Scan for the cell matching the given text and deliver its (X, Y) coordinate at center. 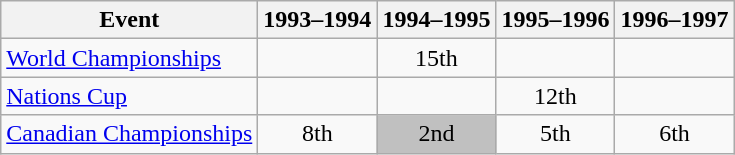
15th (436, 58)
1995–1996 (556, 20)
1996–1997 (674, 20)
12th (556, 96)
8th (318, 134)
Nations Cup (130, 96)
Event (130, 20)
2nd (436, 134)
Canadian Championships (130, 134)
World Championships (130, 58)
1993–1994 (318, 20)
6th (674, 134)
1994–1995 (436, 20)
5th (556, 134)
